Extract the [x, y] coordinate from the center of the cell holding the provided text.  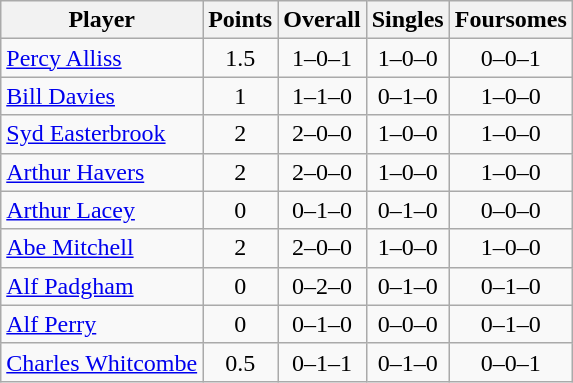
Percy Alliss [102, 58]
Alf Perry [102, 324]
Syd Easterbrook [102, 134]
0–1–1 [322, 362]
Alf Padgham [102, 286]
0.5 [240, 362]
Player [102, 20]
Foursomes [510, 20]
Arthur Lacey [102, 210]
Bill Davies [102, 96]
Charles Whitcombe [102, 362]
1–1–0 [322, 96]
1.5 [240, 58]
1 [240, 96]
Points [240, 20]
Arthur Havers [102, 172]
1–0–1 [322, 58]
0–2–0 [322, 286]
Abe Mitchell [102, 248]
Singles [408, 20]
Overall [322, 20]
